Extract the [X, Y] coordinate from the center of the cell holding the provided text.  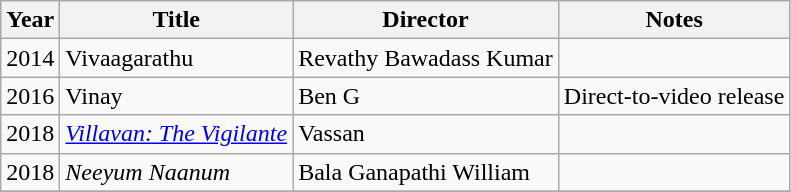
Villavan: The Vigilante [176, 134]
Direct-to-video release [674, 96]
2014 [30, 58]
Director [426, 20]
Vassan [426, 134]
Year [30, 20]
Revathy Bawadass Kumar [426, 58]
Notes [674, 20]
Neeyum Naanum [176, 172]
2016 [30, 96]
Title [176, 20]
Ben G [426, 96]
Vivaagarathu [176, 58]
Vinay [176, 96]
Bala Ganapathi William [426, 172]
